Search for the cell housing the specified text and yield its [x, y] center coordinate. 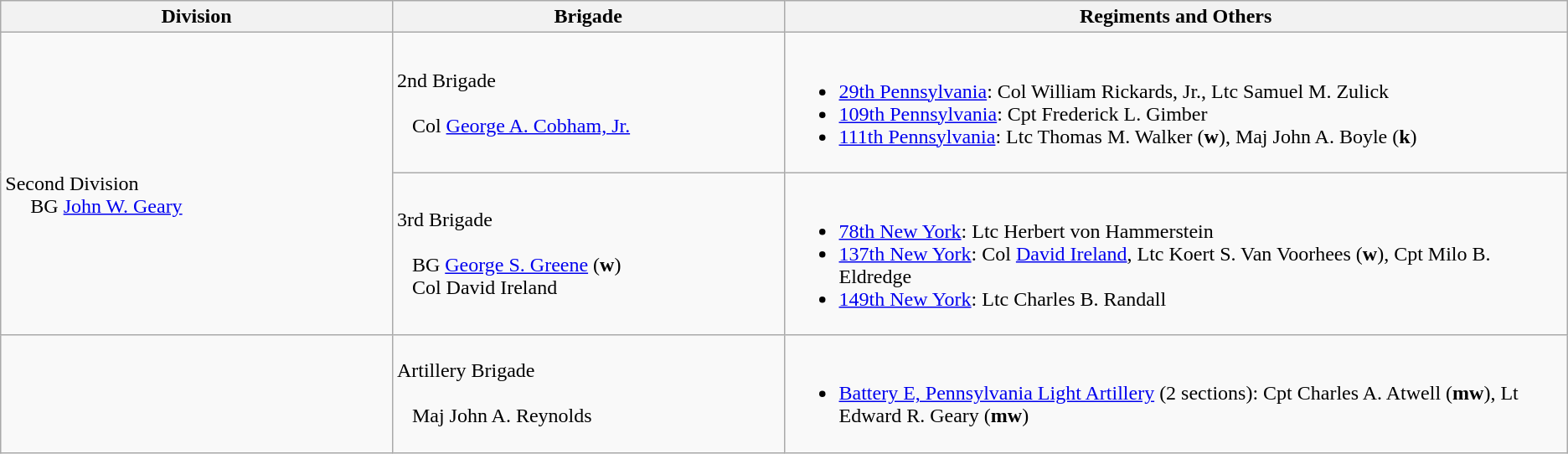
Regiments and Others [1176, 17]
Battery E, Pennsylvania Light Artillery (2 sections): Cpt Charles A. Atwell (mw), Lt Edward R. Geary (mw) [1176, 394]
Second Division BG John W. Geary [197, 184]
2nd Brigade Col George A. Cobham, Jr. [588, 102]
3rd Brigade BG George S. Greene (w) Col David Ireland [588, 254]
Artillery Brigade Maj John A. Reynolds [588, 394]
Division [197, 17]
Brigade [588, 17]
